Find where the given text appears and provide that cell's center as (X, Y) coordinate. 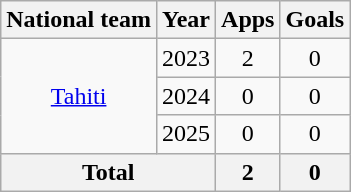
Year (186, 20)
Tahiti (79, 96)
National team (79, 20)
Goals (315, 20)
Apps (248, 20)
2023 (186, 58)
Total (108, 172)
2024 (186, 96)
2025 (186, 134)
